Detect which cell encompasses the target text, then output its (X, Y) center coordinate. 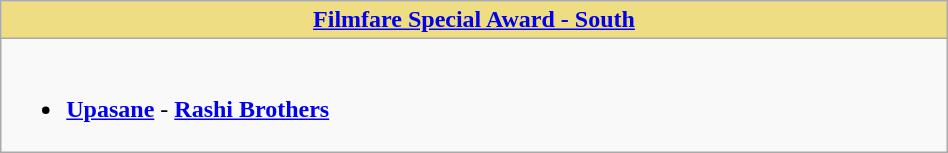
Filmfare Special Award - South (474, 20)
Upasane - Rashi Brothers (474, 96)
